Capture the cell that displays the provided text and extract its [X, Y] central coordinate. 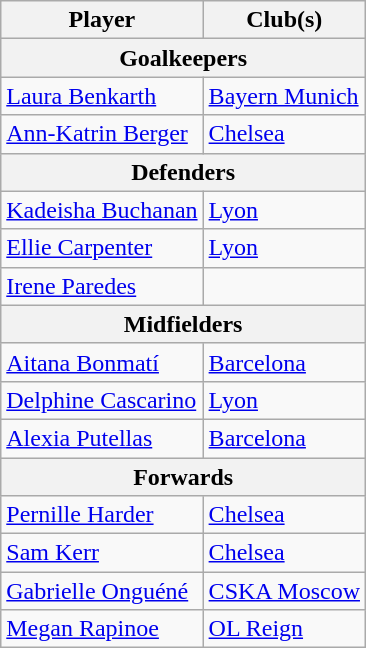
Irene Paredes [102, 286]
Pernille Harder [102, 515]
Kadeisha Buchanan [102, 210]
OL Reign [284, 629]
Megan Rapinoe [102, 629]
Club(s) [284, 20]
Aitana Bonmatí [102, 362]
Defenders [184, 172]
Goalkeepers [184, 58]
Bayern Munich [284, 96]
Delphine Cascarino [102, 400]
Alexia Putellas [102, 438]
Ann-Katrin Berger [102, 134]
Player [102, 20]
Laura Benkarth [102, 96]
Midfielders [184, 324]
Gabrielle Onguéné [102, 591]
Sam Kerr [102, 553]
Forwards [184, 477]
Ellie Carpenter [102, 248]
CSKA Moscow [284, 591]
